Capture the cell that displays the provided text and extract its (x, y) central coordinate. 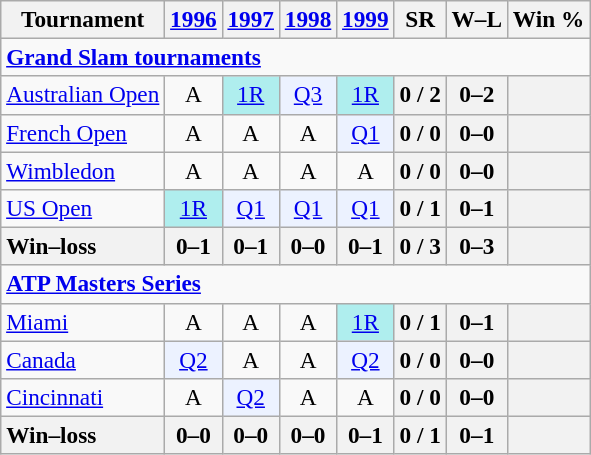
US Open (83, 208)
Cincinnati (83, 397)
ATP Masters Series (296, 284)
Tournament (83, 19)
1999 (366, 19)
W–L (476, 19)
1998 (308, 19)
0 / 2 (420, 95)
0–3 (476, 246)
Wimbledon (83, 170)
Win % (548, 19)
Canada (83, 359)
Q3 (308, 95)
0 / 3 (420, 246)
Miami (83, 322)
0–2 (476, 95)
SR (420, 19)
Australian Open (83, 95)
1996 (194, 19)
French Open (83, 133)
Grand Slam tournaments (296, 57)
1997 (250, 19)
